From the cell containing the given text, extract its center point as [X, Y] coordinate. 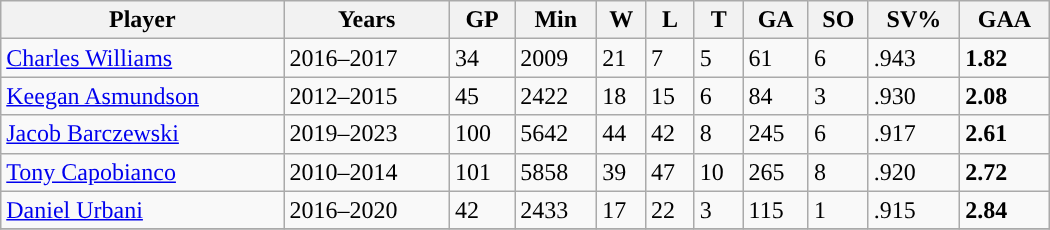
SV% [914, 20]
Daniel Urbani [142, 210]
15 [670, 96]
2422 [556, 96]
2.61 [1005, 134]
5 [718, 58]
115 [776, 210]
.920 [914, 172]
Charles Williams [142, 58]
Jacob Barczewski [142, 134]
W [622, 20]
47 [670, 172]
5858 [556, 172]
GA [776, 20]
2433 [556, 210]
.943 [914, 58]
84 [776, 96]
2.84 [1005, 210]
1 [838, 210]
265 [776, 172]
101 [482, 172]
5642 [556, 134]
2.08 [1005, 96]
100 [482, 134]
245 [776, 134]
.915 [914, 210]
Player [142, 20]
10 [718, 172]
Years [366, 20]
Tony Capobianco [142, 172]
7 [670, 58]
L [670, 20]
2010–2014 [366, 172]
17 [622, 210]
2016–2020 [366, 210]
T [718, 20]
2019–2023 [366, 134]
GP [482, 20]
22 [670, 210]
GAA [1005, 20]
2.72 [1005, 172]
45 [482, 96]
Keegan Asmundson [142, 96]
Min [556, 20]
SO [838, 20]
.930 [914, 96]
61 [776, 58]
2009 [556, 58]
39 [622, 172]
34 [482, 58]
18 [622, 96]
2012–2015 [366, 96]
21 [622, 58]
44 [622, 134]
.917 [914, 134]
2016–2017 [366, 58]
1.82 [1005, 58]
